Locate the cell with the specified text and output its [x, y] center coordinate. 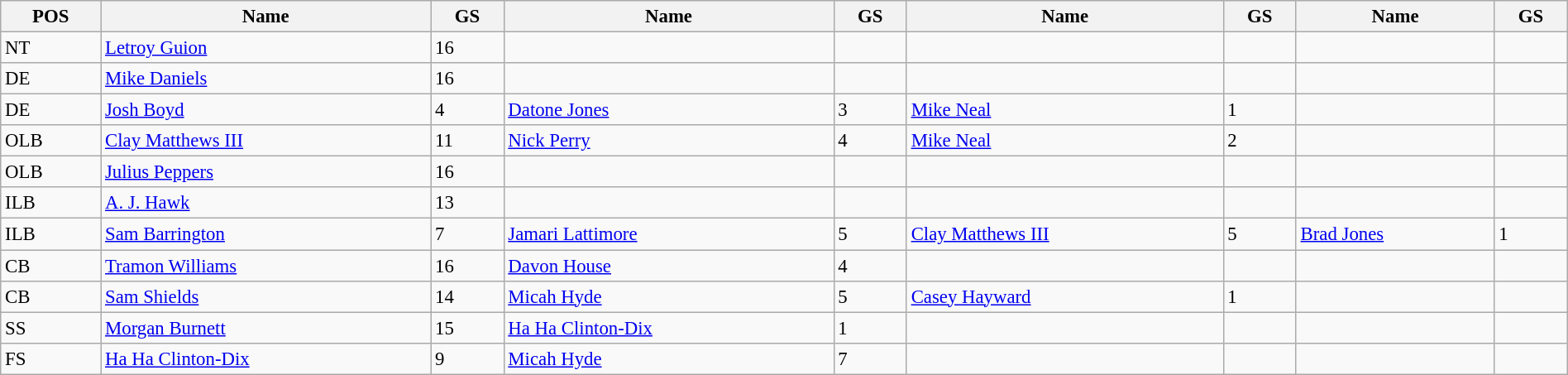
Sam Shields [266, 296]
9 [467, 358]
Nick Perry [668, 141]
Sam Barrington [266, 234]
Casey Hayward [1065, 296]
14 [467, 296]
Brad Jones [1395, 234]
Morgan Burnett [266, 328]
Mike Daniels [266, 79]
2 [1260, 141]
Datone Jones [668, 110]
POS [51, 17]
15 [467, 328]
3 [870, 110]
A. J. Hawk [266, 203]
Josh Boyd [266, 110]
FS [51, 358]
Jamari Lattimore [668, 234]
Letroy Guion [266, 48]
SS [51, 328]
Tramon Williams [266, 266]
Davon House [668, 266]
NT [51, 48]
Julius Peppers [266, 172]
11 [467, 141]
13 [467, 203]
